Pinpoint the cell where the given text exists, returning its [x, y] midpoint coordinate. 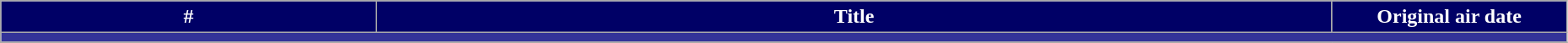
# [189, 17]
Title [854, 17]
Original air date [1449, 17]
